Return [x, y] of the center of cell containing provided text 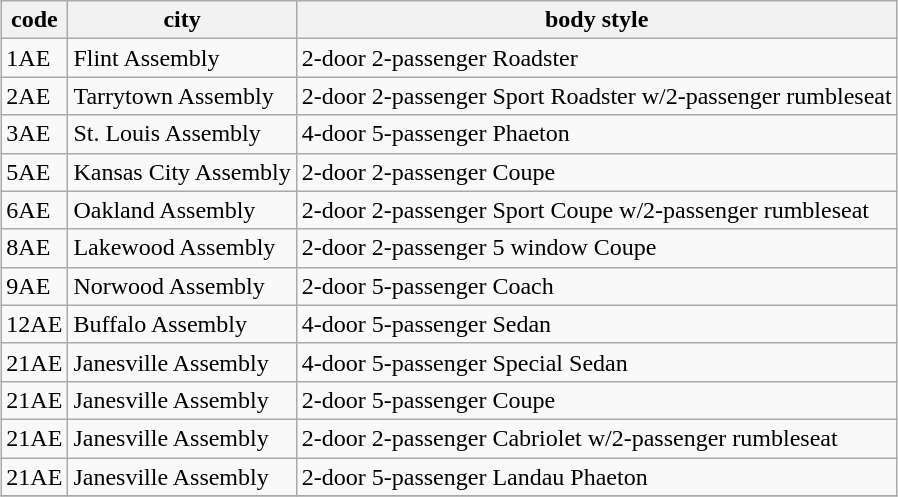
Norwood Assembly [182, 286]
body style [596, 20]
code [34, 20]
city [182, 20]
2-door 2-passenger Sport Roadster w/2-passenger rumbleseat [596, 96]
Kansas City Assembly [182, 172]
2-door 5-passenger Coupe [596, 400]
1AE [34, 58]
Buffalo Assembly [182, 324]
Oakland Assembly [182, 210]
8AE [34, 248]
2AE [34, 96]
2-door 5-passenger Coach [596, 286]
4-door 5-passenger Phaeton [596, 134]
2-door 2-passenger Roadster [596, 58]
9AE [34, 286]
2-door 2-passenger Cabriolet w/2-passenger rumbleseat [596, 438]
Lakewood Assembly [182, 248]
6AE [34, 210]
3AE [34, 134]
2-door 5-passenger Landau Phaeton [596, 477]
Tarrytown Assembly [182, 96]
St. Louis Assembly [182, 134]
4-door 5-passenger Special Sedan [596, 362]
12AE [34, 324]
5AE [34, 172]
2-door 2-passenger Sport Coupe w/2-passenger rumbleseat [596, 210]
2-door 2-passenger Coupe [596, 172]
2-door 2-passenger 5 window Coupe [596, 248]
4-door 5-passenger Sedan [596, 324]
Flint Assembly [182, 58]
